Determine the (X, Y) coordinate at the center of the cell enclosing the given text.  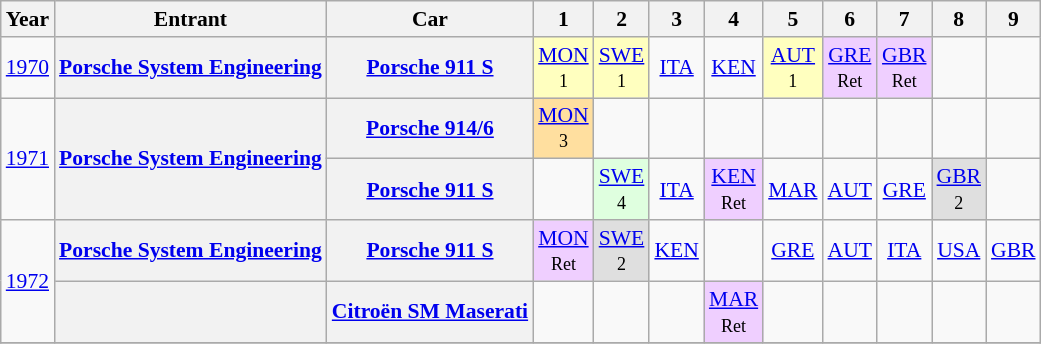
4 (734, 19)
MAR (792, 190)
GBR (1014, 250)
MONRet (564, 250)
SWE2 (622, 250)
2 (622, 19)
1 (564, 19)
6 (850, 19)
9 (1014, 19)
GBR2 (960, 190)
KENRet (734, 190)
USA (960, 250)
SWE1 (622, 68)
1970 (28, 68)
1971 (28, 159)
MON3 (564, 128)
MARRet (734, 312)
Car (430, 19)
7 (904, 19)
Entrant (190, 19)
8 (960, 19)
GBRRet (904, 68)
5 (792, 19)
Year (28, 19)
MON1 (564, 68)
3 (676, 19)
AUT1 (792, 68)
SWE4 (622, 190)
GRERet (850, 68)
Porsche 914/6 (430, 128)
Citroën SM Maserati (430, 312)
1972 (28, 281)
